Provide the (X, Y) coordinate of the cell's center where the given text is located.  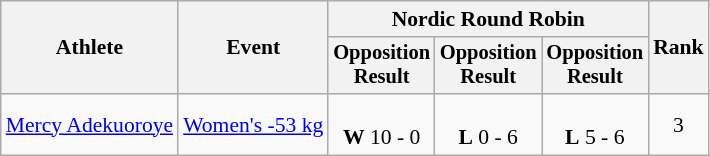
Women's -53 kg (253, 124)
L 0 - 6 (488, 124)
3 (678, 124)
W 10 - 0 (382, 124)
Event (253, 48)
Nordic Round Robin (488, 19)
Mercy Adekuoroye (90, 124)
Rank (678, 48)
Athlete (90, 48)
L 5 - 6 (596, 124)
